Determine the (x, y) coordinate at the center of the cell enclosing the given text.  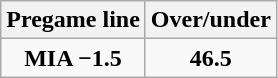
Over/under (210, 20)
Pregame line (74, 20)
46.5 (210, 58)
MIA −1.5 (74, 58)
